Find where the given text appears and provide that cell's center as [x, y] coordinate. 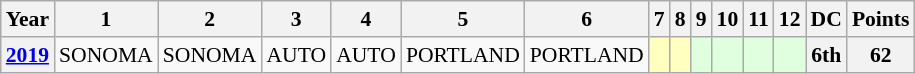
4 [366, 19]
11 [758, 19]
9 [702, 19]
6th [826, 55]
2019 [28, 55]
12 [790, 19]
Points [881, 19]
2 [210, 19]
6 [587, 19]
DC [826, 19]
3 [296, 19]
62 [881, 55]
7 [660, 19]
5 [463, 19]
8 [680, 19]
Year [28, 19]
1 [106, 19]
10 [728, 19]
